Search for the cell housing the specified text and yield its [x, y] center coordinate. 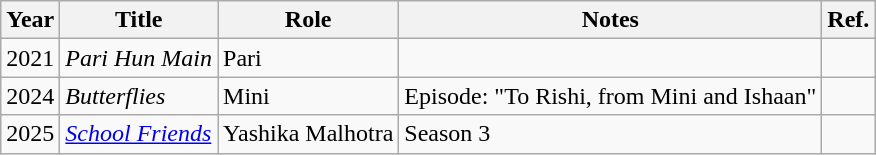
Pari [308, 58]
2025 [30, 134]
Yashika Malhotra [308, 134]
Title [139, 20]
Episode: "To Rishi, from Mini and Ishaan" [610, 96]
Mini [308, 96]
Pari Hun Main [139, 58]
Ref. [848, 20]
2024 [30, 96]
2021 [30, 58]
Year [30, 20]
Role [308, 20]
Season 3 [610, 134]
Butterflies [139, 96]
Notes [610, 20]
School Friends [139, 134]
